Scan for the cell matching the given text and deliver its (X, Y) coordinate at center. 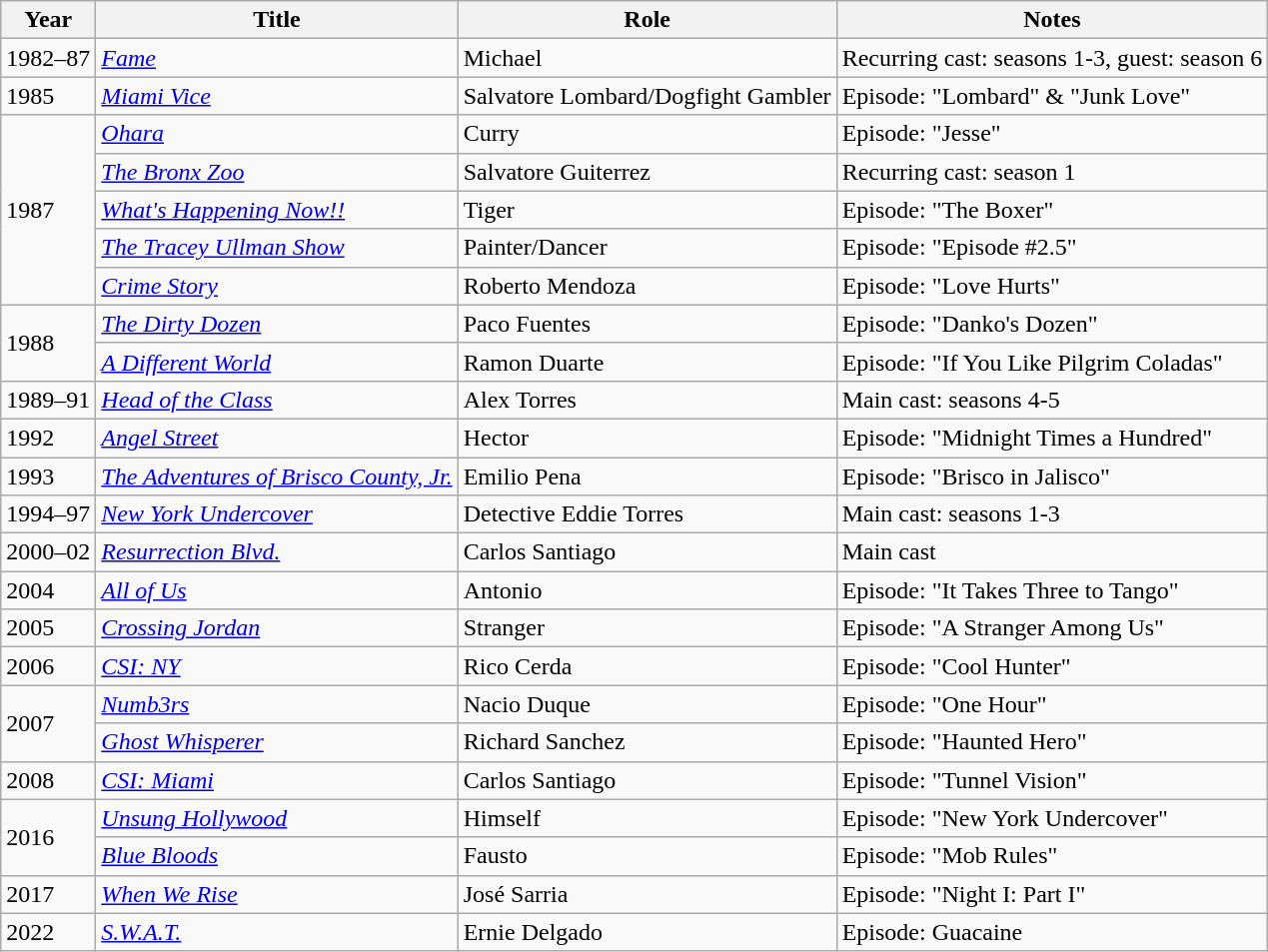
Episode: "Mob Rules" (1052, 856)
Rico Cerda (647, 666)
Episode: "New York Undercover" (1052, 818)
Fame (277, 58)
Role (647, 20)
Recurring cast: seasons 1-3, guest: season 6 (1052, 58)
The Bronx Zoo (277, 172)
2006 (48, 666)
Painter/Dancer (647, 248)
Tiger (647, 210)
A Different World (277, 362)
Episode: "Lombard" & "Junk Love" (1052, 96)
Resurrection Blvd. (277, 552)
Episode: "Jesse" (1052, 134)
José Sarria (647, 894)
Title (277, 20)
Ohara (277, 134)
Salvatore Guiterrez (647, 172)
Head of the Class (277, 400)
Episode: "One Hour" (1052, 704)
2022 (48, 932)
Main cast (1052, 552)
CSI: Miami (277, 780)
When We Rise (277, 894)
Stranger (647, 628)
Episode: "Danko's Dozen" (1052, 324)
Ramon Duarte (647, 362)
Antonio (647, 590)
The Adventures of Brisco County, Jr. (277, 476)
Detective Eddie Torres (647, 514)
1987 (48, 210)
Curry (647, 134)
Unsung Hollywood (277, 818)
Miami Vice (277, 96)
Emilio Pena (647, 476)
Main cast: seasons 1-3 (1052, 514)
2000–02 (48, 552)
All of Us (277, 590)
Alex Torres (647, 400)
Michael (647, 58)
Notes (1052, 20)
Crossing Jordan (277, 628)
Episode: "If You Like Pilgrim Coladas" (1052, 362)
Nacio Duque (647, 704)
2008 (48, 780)
Salvatore Lombard/Dogfight Gambler (647, 96)
CSI: NY (277, 666)
Ghost Whisperer (277, 742)
Episode: "Night I: Part I" (1052, 894)
2004 (48, 590)
Ernie Delgado (647, 932)
Main cast: seasons 4-5 (1052, 400)
2016 (48, 837)
Episode: "Episode #2.5" (1052, 248)
Hector (647, 438)
1993 (48, 476)
Episode: "Brisco in Jalisco" (1052, 476)
2017 (48, 894)
Episode: "Cool Hunter" (1052, 666)
Episode: "Love Hurts" (1052, 286)
1994–97 (48, 514)
Roberto Mendoza (647, 286)
Episode: "A Stranger Among Us" (1052, 628)
The Dirty Dozen (277, 324)
What's Happening Now!! (277, 210)
Year (48, 20)
Angel Street (277, 438)
The Tracey Ullman Show (277, 248)
Episode: "It Takes Three to Tango" (1052, 590)
1988 (48, 343)
New York Undercover (277, 514)
Episode: "Midnight Times a Hundred" (1052, 438)
S.W.A.T. (277, 932)
Episode: "Haunted Hero" (1052, 742)
1992 (48, 438)
1982–87 (48, 58)
Blue Bloods (277, 856)
Himself (647, 818)
2005 (48, 628)
Episode: Guacaine (1052, 932)
Fausto (647, 856)
2007 (48, 723)
Crime Story (277, 286)
1989–91 (48, 400)
Recurring cast: season 1 (1052, 172)
Episode: "The Boxer" (1052, 210)
Paco Fuentes (647, 324)
Numb3rs (277, 704)
1985 (48, 96)
Richard Sanchez (647, 742)
Episode: "Tunnel Vision" (1052, 780)
